Detect which cell encompasses the target text, then output its [x, y] center coordinate. 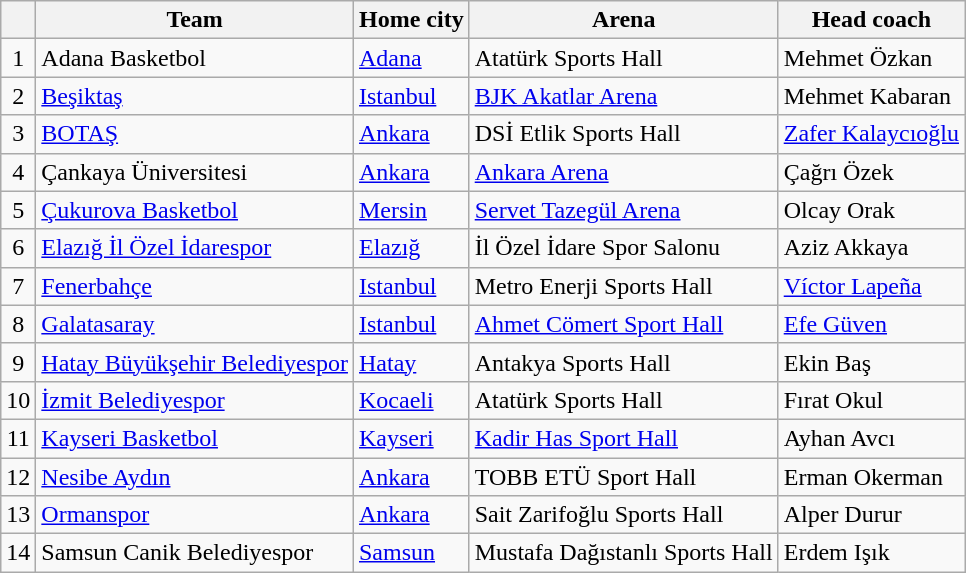
Mehmet Özkan [871, 58]
Ankara Arena [624, 172]
BOTAŞ [195, 134]
TOBB ETÜ Sport Hall [624, 477]
Ahmet Cömert Sport Hall [624, 324]
11 [18, 438]
Adana [411, 58]
Arena [624, 20]
12 [18, 477]
Nesibe Aydın [195, 477]
Çağrı Özek [871, 172]
Servet Tazegül Arena [624, 210]
Antakya Sports Hall [624, 362]
Metro Enerji Sports Hall [624, 286]
10 [18, 400]
BJK Akatlar Arena [624, 96]
Beşiktaş [195, 96]
Samsun [411, 553]
Kadir Has Sport Hall [624, 438]
Olcay Orak [871, 210]
Fenerbahçe [195, 286]
Elazığ [411, 248]
Head coach [871, 20]
Víctor Lapeña [871, 286]
7 [18, 286]
1 [18, 58]
3 [18, 134]
Hatay Büyükşehir Belediyespor [195, 362]
Kayseri Basketbol [195, 438]
Adana Basketbol [195, 58]
5 [18, 210]
13 [18, 515]
Erdem Işık [871, 553]
DSİ Etlik Sports Hall [624, 134]
Mersin [411, 210]
Alper Durur [871, 515]
Kocaeli [411, 400]
Zafer Kalaycıoğlu [871, 134]
Mustafa Dağıstanlı Sports Hall [624, 553]
Ayhan Avcı [871, 438]
Fırat Okul [871, 400]
Erman Okerman [871, 477]
Efe Güven [871, 324]
Home city [411, 20]
Çankaya Üniversitesi [195, 172]
9 [18, 362]
Sait Zarifoğlu Sports Hall [624, 515]
Team [195, 20]
Aziz Akkaya [871, 248]
8 [18, 324]
Galatasaray [195, 324]
6 [18, 248]
Hatay [411, 362]
14 [18, 553]
Mehmet Kabaran [871, 96]
4 [18, 172]
Samsun Canik Belediyespor [195, 553]
Çukurova Basketbol [195, 210]
Ormanspor [195, 515]
İzmit Belediyespor [195, 400]
İl Özel İdare Spor Salonu [624, 248]
2 [18, 96]
Kayseri [411, 438]
Ekin Baş [871, 362]
Elazığ İl Özel İdarespor [195, 248]
